Determine the [x, y] coordinate at the center of the cell enclosing the given text.  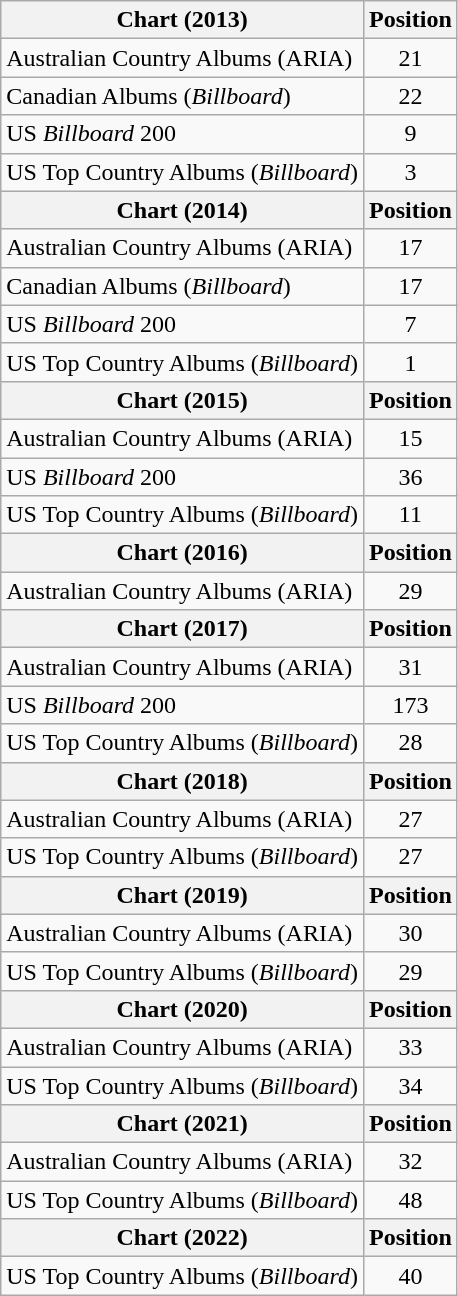
Chart (2020) [182, 1009]
Chart (2019) [182, 895]
40 [411, 1276]
48 [411, 1200]
33 [411, 1047]
Chart (2016) [182, 553]
1 [411, 362]
32 [411, 1162]
31 [411, 667]
36 [411, 477]
28 [411, 743]
173 [411, 705]
15 [411, 438]
Chart (2014) [182, 210]
34 [411, 1085]
21 [411, 58]
Chart (2017) [182, 629]
Chart (2021) [182, 1124]
22 [411, 96]
9 [411, 134]
Chart (2018) [182, 781]
Chart (2013) [182, 20]
11 [411, 515]
Chart (2015) [182, 400]
30 [411, 933]
3 [411, 172]
Chart (2022) [182, 1238]
7 [411, 324]
